Locate the cell with the specified text and output its [X, Y] center coordinate. 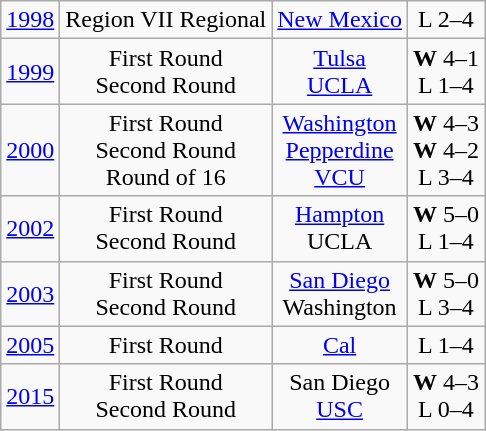
2000 [30, 150]
W 4–3W 4–2L 3–4 [446, 150]
San DiegoWashington [340, 294]
2015 [30, 396]
Region VII Regional [166, 20]
San DiegoUSC [340, 396]
First RoundSecond RoundRound of 16 [166, 150]
TulsaUCLA [340, 72]
Cal [340, 345]
W 4–1L 1–4 [446, 72]
WashingtonPepperdineVCU [340, 150]
2003 [30, 294]
2002 [30, 228]
First Round [166, 345]
New Mexico [340, 20]
W 5–0L 1–4 [446, 228]
2005 [30, 345]
1998 [30, 20]
W 4–3L 0–4 [446, 396]
L 2–4 [446, 20]
L 1–4 [446, 345]
1999 [30, 72]
W 5–0L 3–4 [446, 294]
HamptonUCLA [340, 228]
